For the text-containing cell, return its midpoint in [X, Y] coordinate format. 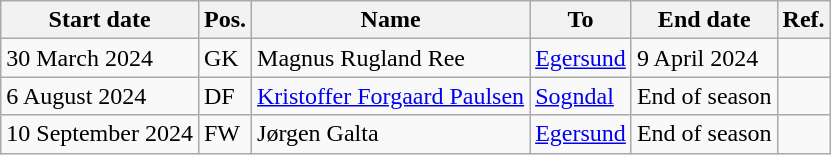
9 April 2024 [704, 58]
End date [704, 20]
Pos. [224, 20]
Jørgen Galta [391, 134]
6 August 2024 [100, 96]
GK [224, 58]
Ref. [804, 20]
Name [391, 20]
Start date [100, 20]
Magnus Rugland Ree [391, 58]
10 September 2024 [100, 134]
Kristoffer Forgaard Paulsen [391, 96]
FW [224, 134]
To [581, 20]
DF [224, 96]
30 March 2024 [100, 58]
Sogndal [581, 96]
